Provide the [X, Y] coordinate of the cell's center where the given text is located.  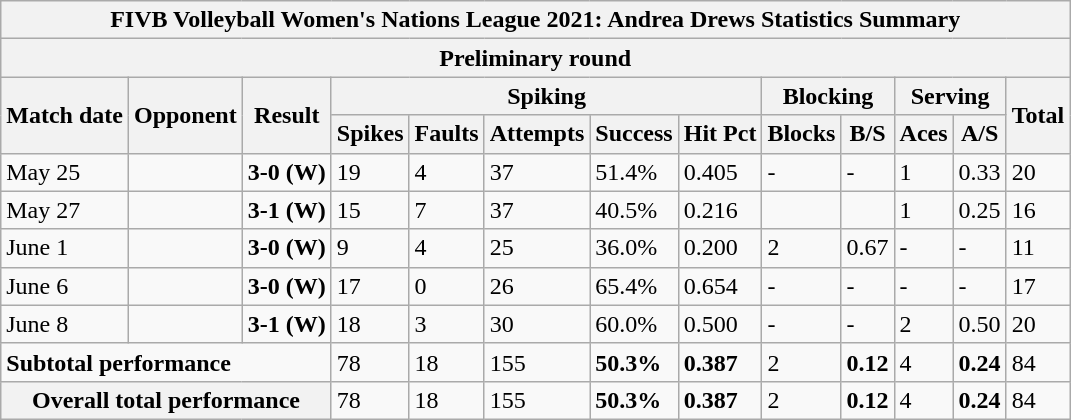
Serving [950, 96]
0.200 [720, 248]
51.4% [634, 172]
Blocking [828, 96]
40.5% [634, 210]
0 [446, 286]
Success [634, 134]
16 [1038, 210]
Aces [924, 134]
Attempts [537, 134]
Result [286, 115]
15 [370, 210]
0.216 [720, 210]
30 [537, 324]
June 1 [65, 248]
Subtotal performance [166, 362]
3 [446, 324]
May 27 [65, 210]
Match date [65, 115]
36.0% [634, 248]
Spiking [546, 96]
Faults [446, 134]
0.67 [868, 248]
Hit Pct [720, 134]
0.654 [720, 286]
June 8 [65, 324]
7 [446, 210]
9 [370, 248]
0.50 [980, 324]
0.25 [980, 210]
0.500 [720, 324]
Spikes [370, 134]
Preliminary round [536, 58]
19 [370, 172]
Opponent [185, 115]
Total [1038, 115]
26 [537, 286]
Blocks [802, 134]
25 [537, 248]
0.405 [720, 172]
May 25 [65, 172]
Overall total performance [166, 400]
B/S [868, 134]
11 [1038, 248]
65.4% [634, 286]
June 6 [65, 286]
60.0% [634, 324]
0.33 [980, 172]
A/S [980, 134]
FIVB Volleyball Women's Nations League 2021: Andrea Drews Statistics Summary [536, 20]
